Scan for the cell matching the given text and deliver its [x, y] coordinate at center. 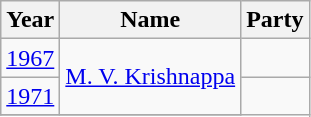
Name [150, 20]
Year [30, 20]
Party [275, 20]
M. V. Krishnappa [150, 77]
1971 [30, 96]
1967 [30, 58]
